Detect which cell encompasses the target text, then output its (X, Y) center coordinate. 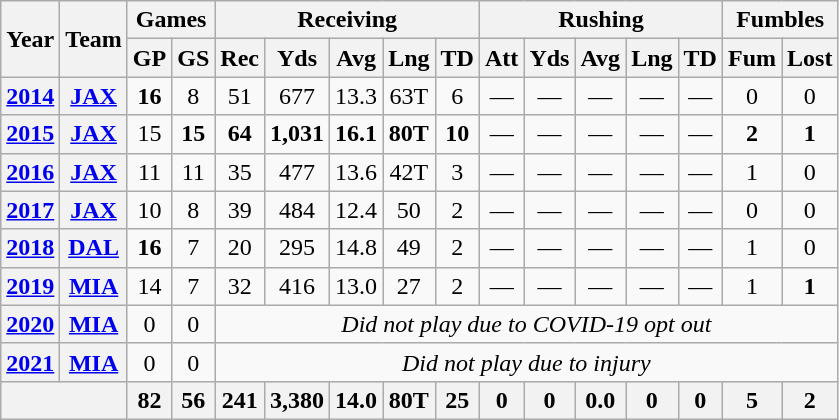
2021 (30, 362)
14.8 (356, 248)
Lost (810, 58)
677 (298, 96)
Fumbles (780, 20)
Team (94, 39)
42T (409, 172)
63T (409, 96)
Did not play due to injury (526, 362)
2016 (30, 172)
3 (457, 172)
484 (298, 210)
416 (298, 286)
2017 (30, 210)
2014 (30, 96)
295 (298, 248)
GS (194, 58)
56 (194, 400)
50 (409, 210)
14 (149, 286)
Year (30, 39)
6 (457, 96)
35 (240, 172)
82 (149, 400)
Receiving (348, 20)
5 (752, 400)
16.1 (356, 134)
25 (457, 400)
Fum (752, 58)
13.6 (356, 172)
Rushing (600, 20)
64 (240, 134)
13.0 (356, 286)
477 (298, 172)
2015 (30, 134)
Did not play due to COVID-19 opt out (526, 324)
12.4 (356, 210)
2020 (30, 324)
Rec (240, 58)
GP (149, 58)
32 (240, 286)
2018 (30, 248)
14.0 (356, 400)
39 (240, 210)
1,031 (298, 134)
20 (240, 248)
49 (409, 248)
2019 (30, 286)
3,380 (298, 400)
0.0 (600, 400)
Att (501, 58)
27 (409, 286)
Games (170, 20)
DAL (94, 248)
241 (240, 400)
51 (240, 96)
13.3 (356, 96)
